Scan for the cell matching the given text and deliver its [x, y] coordinate at center. 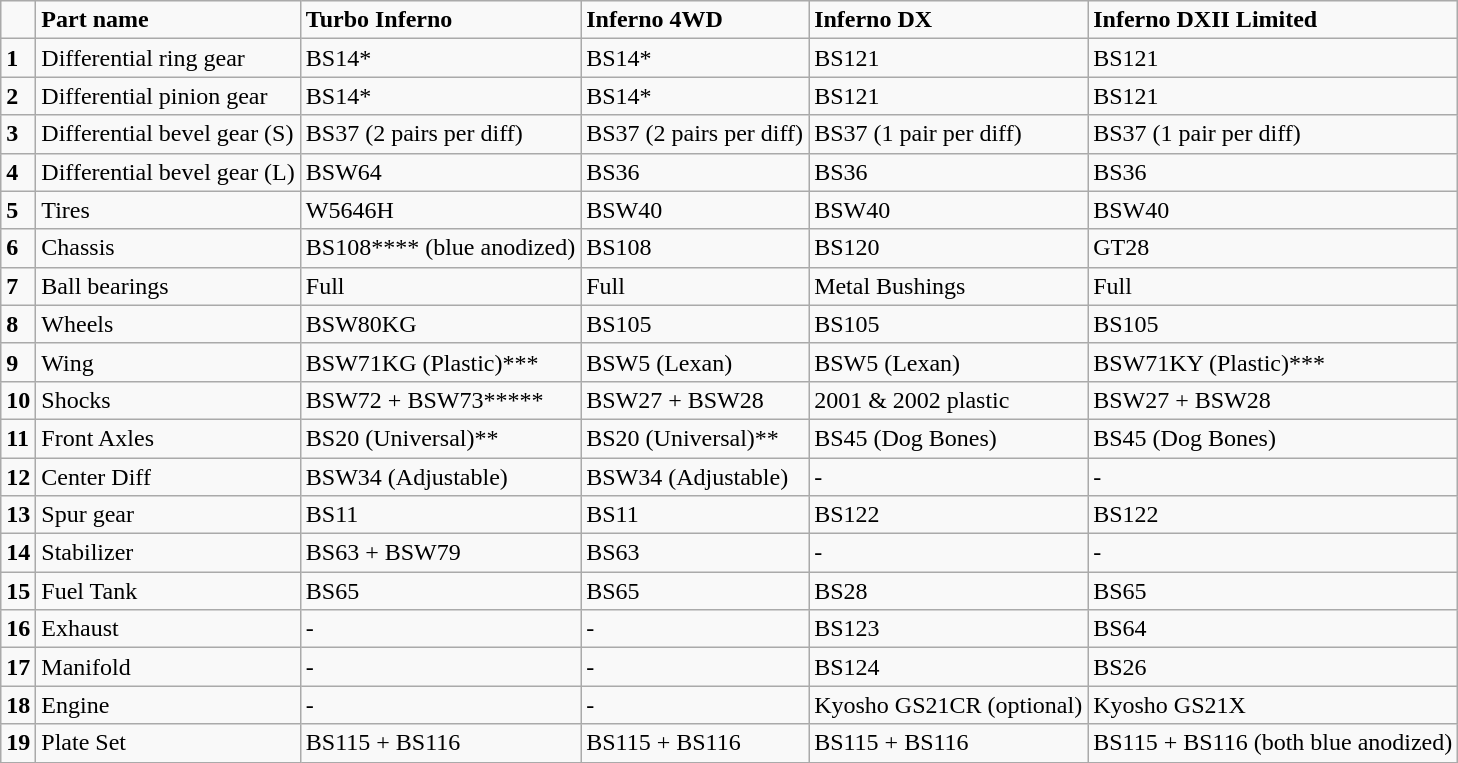
1 [18, 58]
Metal Bushings [948, 286]
Engine [168, 705]
Differential pinion gear [168, 96]
BS115 + BS116 (both blue anodized) [1273, 743]
BSW71KY (Plastic)*** [1273, 362]
10 [18, 400]
BSW64 [440, 172]
Differential ring gear [168, 58]
Spur gear [168, 515]
3 [18, 134]
2 [18, 96]
8 [18, 324]
BS108 [695, 248]
BS124 [948, 667]
Tires [168, 210]
BSW80KG [440, 324]
7 [18, 286]
BS64 [1273, 629]
BSW71KG (Plastic)*** [440, 362]
Plate Set [168, 743]
BS26 [1273, 667]
13 [18, 515]
16 [18, 629]
Inferno DXII Limited [1273, 20]
Chassis [168, 248]
Shocks [168, 400]
Part name [168, 20]
Center Diff [168, 477]
Kyosho GS21X [1273, 705]
Fuel Tank [168, 591]
BS123 [948, 629]
BS63 + BSW79 [440, 553]
11 [18, 438]
Ball bearings [168, 286]
4 [18, 172]
Stabilizer [168, 553]
17 [18, 667]
Exhaust [168, 629]
6 [18, 248]
15 [18, 591]
Front Axles [168, 438]
Inferno DX [948, 20]
BS120 [948, 248]
BS28 [948, 591]
Wheels [168, 324]
Inferno 4WD [695, 20]
14 [18, 553]
Manifold [168, 667]
19 [18, 743]
18 [18, 705]
Differential bevel gear (S) [168, 134]
Turbo Inferno [440, 20]
12 [18, 477]
Differential bevel gear (L) [168, 172]
9 [18, 362]
BS63 [695, 553]
Wing [168, 362]
BS108**** (blue anodized) [440, 248]
2001 & 2002 plastic [948, 400]
Kyosho GS21CR (optional) [948, 705]
GT28 [1273, 248]
W5646H [440, 210]
BSW72 + BSW73***** [440, 400]
5 [18, 210]
